Return (X, Y) of the center of cell containing provided text 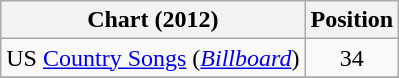
US Country Songs (Billboard) (153, 58)
Position (352, 20)
34 (352, 58)
Chart (2012) (153, 20)
